Provide the (x, y) coordinate of the cell's center where the given text is located.  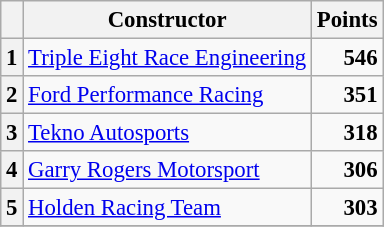
Triple Eight Race Engineering (168, 58)
306 (348, 170)
5 (12, 208)
318 (348, 133)
4 (12, 170)
1 (12, 58)
2 (12, 95)
546 (348, 58)
Ford Performance Racing (168, 95)
Constructor (168, 20)
303 (348, 208)
3 (12, 133)
Garry Rogers Motorsport (168, 170)
Tekno Autosports (168, 133)
Holden Racing Team (168, 208)
Points (348, 20)
351 (348, 95)
